Scan for the cell matching the given text and deliver its [x, y] coordinate at center. 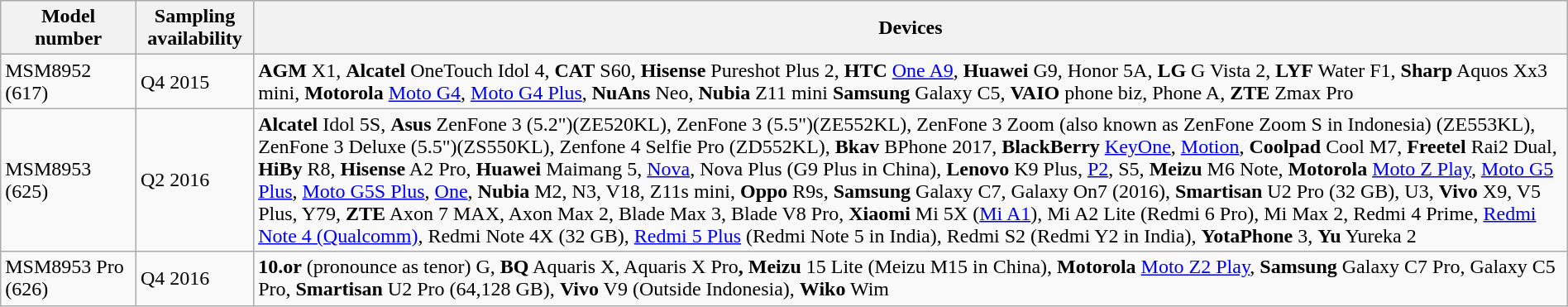
Q4 2016 [194, 278]
MSM8952 (617) [69, 81]
Q4 2015 [194, 81]
MSM8953 (625) [69, 180]
Q2 2016 [194, 180]
Model number [69, 28]
MSM8953 Pro (626) [69, 278]
Devices [911, 28]
Sampling availability [194, 28]
